Return (x, y) of the center of cell containing provided text 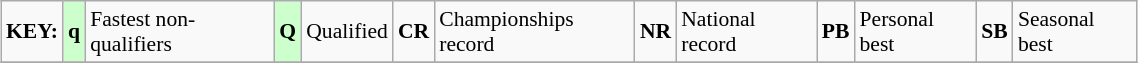
Championships record (534, 32)
Fastest non-qualifiers (180, 32)
National record (746, 32)
PB (836, 32)
q (74, 32)
KEY: (32, 32)
Personal best (916, 32)
Qualified (347, 32)
Seasonal best (1075, 32)
CR (414, 32)
NR (656, 32)
SB (994, 32)
Q (288, 32)
